Return the (X, Y) coordinate for the center point of the cell that contains the specified text.  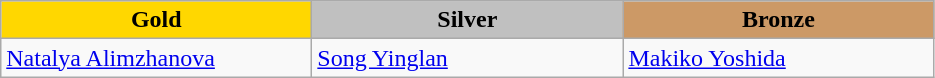
Song Yinglan (468, 58)
Natalya Alimzhanova (156, 58)
Makiko Yoshida (778, 58)
Gold (156, 20)
Silver (468, 20)
Bronze (778, 20)
